Pinpoint the cell where the given text exists, returning its [x, y] midpoint coordinate. 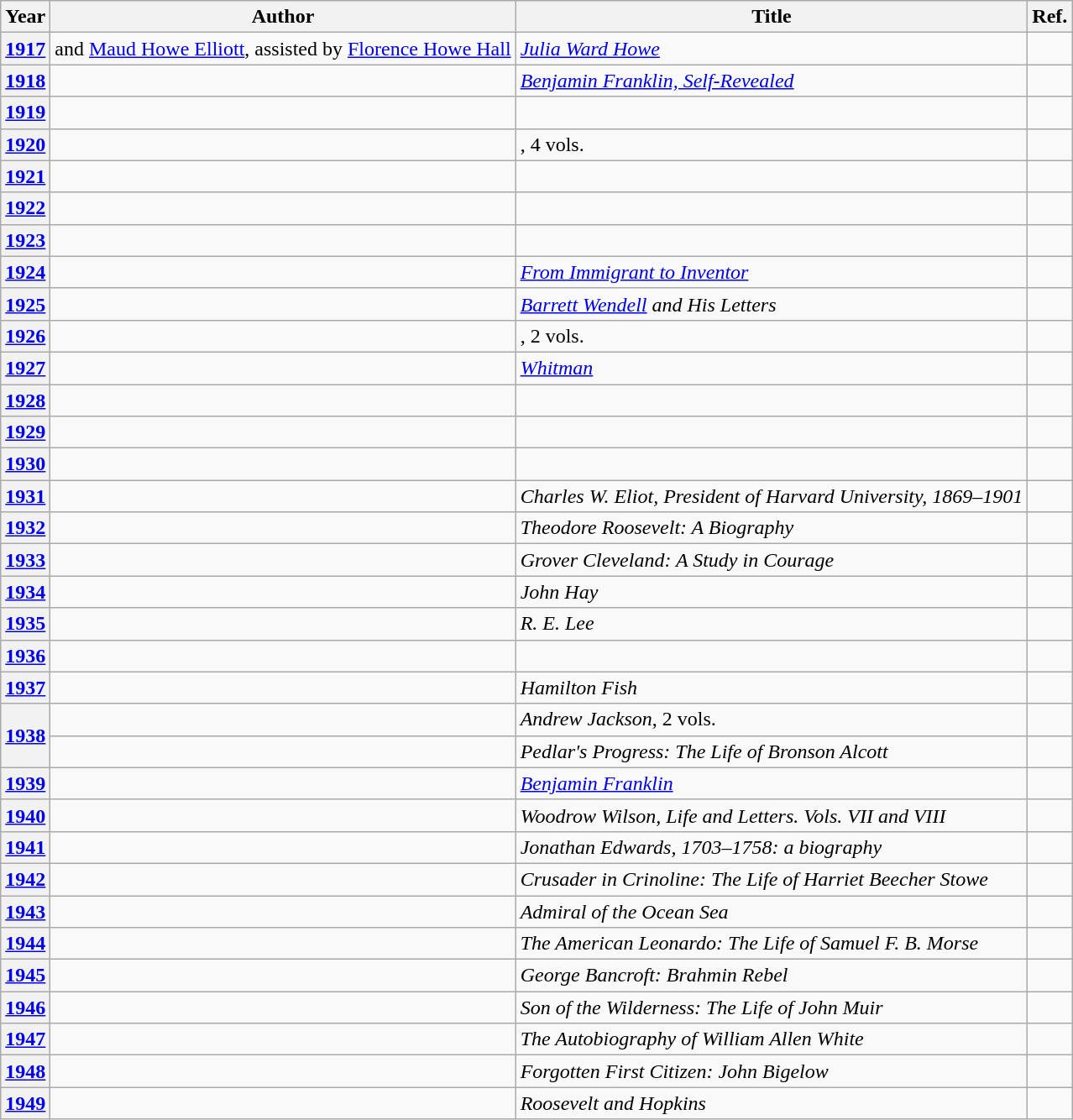
1939 [25, 783]
Woodrow Wilson, Life and Letters. Vols. VII and VIII [772, 815]
1937 [25, 688]
and Maud Howe Elliott, assisted by Florence Howe Hall [283, 49]
1932 [25, 528]
From Immigrant to Inventor [772, 272]
Julia Ward Howe [772, 49]
1924 [25, 272]
Pedlar's Progress: The Life of Bronson Alcott [772, 751]
1920 [25, 144]
1944 [25, 944]
1930 [25, 464]
Benjamin Franklin [772, 783]
1933 [25, 560]
Benjamin Franklin, Self-Revealed [772, 81]
1921 [25, 176]
Whitman [772, 368]
1942 [25, 879]
1918 [25, 81]
1938 [25, 735]
1925 [25, 304]
1947 [25, 1039]
1934 [25, 592]
John Hay [772, 592]
1948 [25, 1071]
Charles W. Eliot, President of Harvard University, 1869–1901 [772, 496]
1949 [25, 1103]
Ref. [1049, 17]
Author [283, 17]
Forgotten First Citizen: John Bigelow [772, 1071]
1917 [25, 49]
The American Leonardo: The Life of Samuel F. B. Morse [772, 944]
1946 [25, 1007]
1941 [25, 847]
1943 [25, 911]
Andrew Jackson, 2 vols. [772, 720]
1927 [25, 368]
1931 [25, 496]
1919 [25, 113]
Son of the Wilderness: The Life of John Muir [772, 1007]
The Autobiography of William Allen White [772, 1039]
1945 [25, 976]
, 4 vols. [772, 144]
1922 [25, 208]
Jonathan Edwards, 1703–1758: a biography [772, 847]
1928 [25, 400]
1926 [25, 336]
Admiral of the Ocean Sea [772, 911]
1940 [25, 815]
, 2 vols. [772, 336]
Crusader in Crinoline: The Life of Harriet Beecher Stowe [772, 879]
1923 [25, 240]
Title [772, 17]
1935 [25, 624]
1936 [25, 656]
Barrett Wendell and His Letters [772, 304]
1929 [25, 432]
Roosevelt and Hopkins [772, 1103]
Year [25, 17]
Grover Cleveland: A Study in Courage [772, 560]
R. E. Lee [772, 624]
Hamilton Fish [772, 688]
George Bancroft: Brahmin Rebel [772, 976]
Theodore Roosevelt: A Biography [772, 528]
